Return (x, y) of the center of cell containing provided text 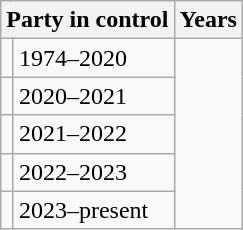
Years (208, 20)
Party in control (88, 20)
2021–2022 (94, 134)
1974–2020 (94, 58)
2022–2023 (94, 172)
2020–2021 (94, 96)
2023–present (94, 210)
